Pinpoint the cell where the given text exists, returning its [x, y] midpoint coordinate. 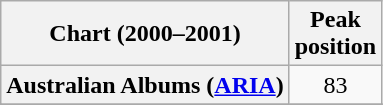
Peakposition [335, 34]
83 [335, 85]
Australian Albums (ARIA) [145, 85]
Chart (2000–2001) [145, 34]
